Scan for the cell matching the given text and deliver its [X, Y] coordinate at center. 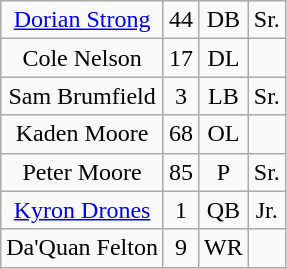
Sam Brumfield [82, 96]
Dorian Strong [82, 20]
LB [224, 96]
44 [180, 20]
Da'Quan Felton [82, 248]
Kyron Drones [82, 210]
Peter Moore [82, 172]
68 [180, 134]
OL [224, 134]
3 [180, 96]
DB [224, 20]
DL [224, 58]
17 [180, 58]
WR [224, 248]
P [224, 172]
9 [180, 248]
85 [180, 172]
QB [224, 210]
Jr. [266, 210]
Kaden Moore [82, 134]
1 [180, 210]
Cole Nelson [82, 58]
